Find where the given text appears and provide that cell's center as (x, y) coordinate. 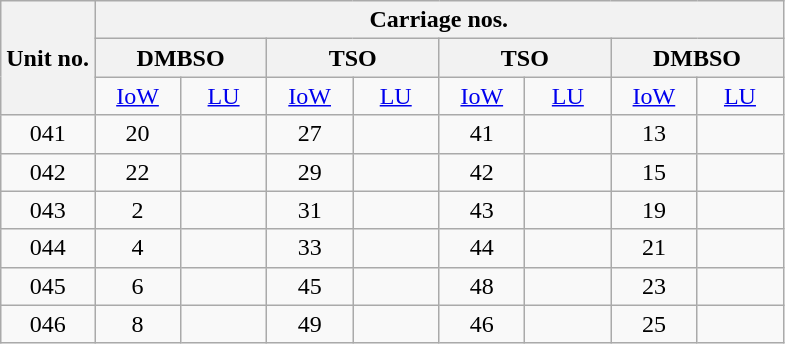
043 (48, 210)
8 (137, 324)
46 (482, 324)
20 (137, 134)
43 (482, 210)
4 (137, 248)
042 (48, 172)
48 (482, 286)
041 (48, 134)
19 (654, 210)
42 (482, 172)
Carriage nos. (438, 20)
045 (48, 286)
23 (654, 286)
15 (654, 172)
Unit no. (48, 58)
33 (310, 248)
13 (654, 134)
044 (48, 248)
2 (137, 210)
45 (310, 286)
25 (654, 324)
29 (310, 172)
22 (137, 172)
6 (137, 286)
44 (482, 248)
21 (654, 248)
31 (310, 210)
27 (310, 134)
49 (310, 324)
046 (48, 324)
41 (482, 134)
